Search for the cell housing the specified text and yield its [x, y] center coordinate. 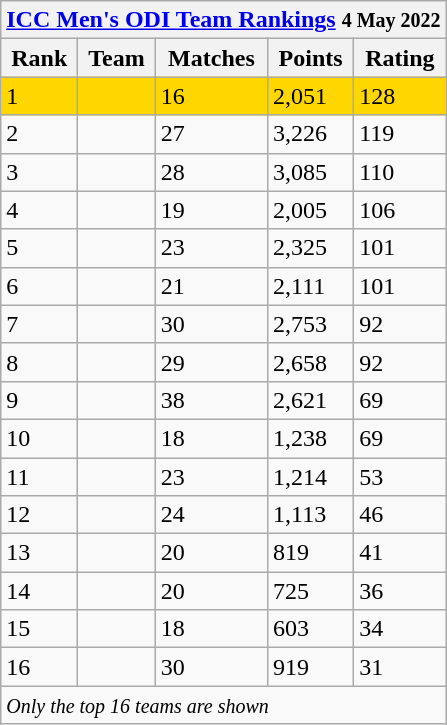
1 [40, 96]
11 [40, 477]
13 [40, 553]
5 [40, 248]
Rating [400, 58]
29 [211, 362]
Rank [40, 58]
12 [40, 515]
46 [400, 515]
1,238 [311, 438]
4 [40, 210]
7 [40, 324]
10 [40, 438]
106 [400, 210]
6 [40, 286]
ICC Men's ODI Team Rankings 4 May 2022 [224, 20]
2,325 [311, 248]
Only the top 16 teams are shown [224, 705]
41 [400, 553]
3,085 [311, 172]
919 [311, 667]
2,621 [311, 400]
128 [400, 96]
3 [40, 172]
1,113 [311, 515]
2,658 [311, 362]
31 [400, 667]
2,051 [311, 96]
38 [211, 400]
110 [400, 172]
36 [400, 591]
1,214 [311, 477]
Team [117, 58]
14 [40, 591]
8 [40, 362]
53 [400, 477]
725 [311, 591]
34 [400, 629]
2,005 [311, 210]
27 [211, 134]
119 [400, 134]
15 [40, 629]
19 [211, 210]
Points [311, 58]
24 [211, 515]
2,753 [311, 324]
9 [40, 400]
3,226 [311, 134]
21 [211, 286]
2 [40, 134]
2,111 [311, 286]
603 [311, 629]
819 [311, 553]
Matches [211, 58]
28 [211, 172]
